Return the [X, Y] coordinate for the center point of the cell that contains the specified text.  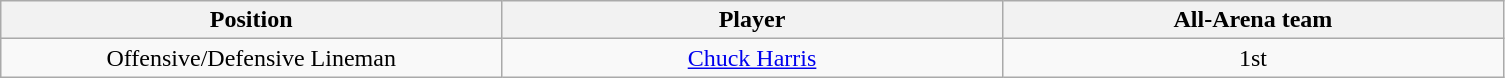
Offensive/Defensive Lineman [252, 58]
Position [252, 20]
1st [1252, 58]
Player [752, 20]
All-Arena team [1252, 20]
Chuck Harris [752, 58]
